Search for the cell housing the specified text and yield its (x, y) center coordinate. 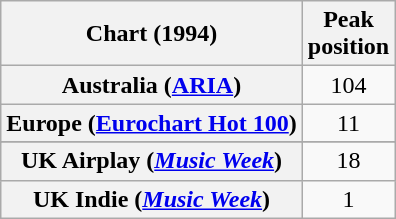
11 (348, 123)
Chart (1994) (152, 34)
Australia (ARIA) (152, 85)
UK Airplay (Music Week) (152, 161)
UK Indie (Music Week) (152, 199)
Peakposition (348, 34)
18 (348, 161)
1 (348, 199)
Europe (Eurochart Hot 100) (152, 123)
104 (348, 85)
